Search for the cell housing the specified text and yield its (X, Y) center coordinate. 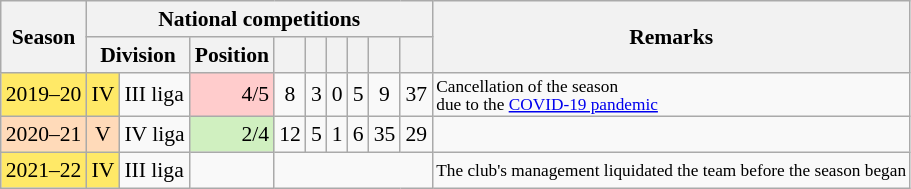
Remarks (671, 36)
2021–22 (44, 170)
V (102, 135)
Cancellation of the seasondue to the COVID-19 pandemic (671, 94)
4/5 (232, 94)
The club's management liquidated the team before the season began (671, 170)
2019–20 (44, 94)
National competitions (259, 19)
Season (44, 36)
8 (290, 94)
1 (338, 135)
6 (358, 135)
0 (338, 94)
IV liga (154, 135)
Division (138, 55)
2/4 (232, 135)
Position (232, 55)
2020–21 (44, 135)
37 (416, 94)
35 (385, 135)
9 (385, 94)
3 (316, 94)
12 (290, 135)
29 (416, 135)
